Pinpoint the cell where the given text exists, returning its (x, y) midpoint coordinate. 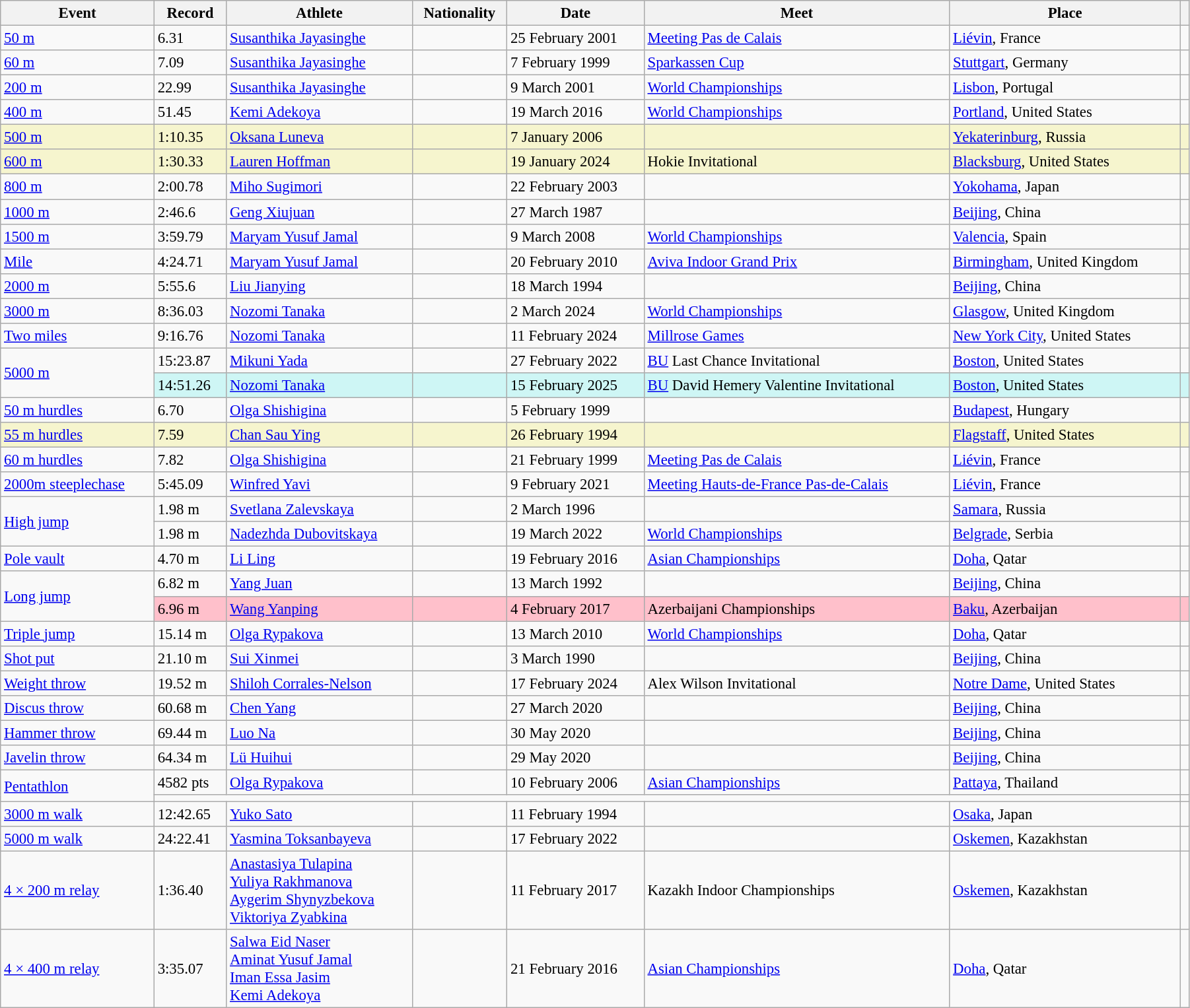
Oksana Luneva (320, 137)
3000 m (78, 311)
9 March 2008 (576, 236)
Meeting Hauts-de-France Pas-de-Calais (796, 485)
15:23.87 (190, 360)
Two miles (78, 336)
Long jump (78, 597)
2 March 2024 (576, 311)
2:46.6 (190, 212)
Lü Huihui (320, 758)
BU David Hemery Valentine Invitational (796, 386)
6.96 m (190, 609)
25 February 2001 (576, 38)
5000 m (78, 372)
Yang Juan (320, 584)
7.82 (190, 460)
2:00.78 (190, 187)
18 March 1994 (576, 286)
Azerbaijani Championships (796, 609)
600 m (78, 162)
Belgrade, Serbia (1065, 534)
Valencia, Spain (1065, 236)
Discus throw (78, 708)
17 February 2024 (576, 683)
3 March 1990 (576, 658)
7.09 (190, 63)
Meet (796, 13)
27 March 2020 (576, 708)
Athlete (320, 13)
4 February 2017 (576, 609)
Pentathlon (78, 786)
Kazakh Indoor Championships (796, 891)
24:22.41 (190, 839)
19 February 2016 (576, 559)
6.70 (190, 410)
Mile (78, 261)
Luo Na (320, 733)
Nadezhda Dubovitskaya (320, 534)
69.44 m (190, 733)
21.10 m (190, 658)
9 March 2001 (576, 88)
Place (1065, 13)
1:30.33 (190, 162)
12:42.65 (190, 815)
Date (576, 13)
29 May 2020 (576, 758)
3000 m walk (78, 815)
Alex Wilson Invitational (796, 683)
Yekaterinburg, Russia (1065, 137)
19 March 2022 (576, 534)
1:36.40 (190, 891)
19 March 2016 (576, 112)
1000 m (78, 212)
15.14 m (190, 634)
3:35.07 (190, 969)
Anastasiya TulapinaYuliya RakhmanovaAygerim ShynyzbekovaViktoriya Zyabkina (320, 891)
Samara, Russia (1065, 510)
15 February 2025 (576, 386)
21 February 2016 (576, 969)
Geng Xiujuan (320, 212)
13 March 1992 (576, 584)
Lauren Hoffman (320, 162)
Kemi Adekoya (320, 112)
50 m hurdles (78, 410)
5:45.09 (190, 485)
4 × 200 m relay (78, 891)
Weight throw (78, 683)
Aviva Indoor Grand Prix (796, 261)
10 February 2006 (576, 782)
Sparkassen Cup (796, 63)
30 May 2020 (576, 733)
Sui Xinmei (320, 658)
Liu Jianying (320, 286)
Pole vault (78, 559)
50 m (78, 38)
Flagstaff, United States (1065, 435)
1:10.35 (190, 137)
60.68 m (190, 708)
4.70 m (190, 559)
Yokohama, Japan (1065, 187)
800 m (78, 187)
5000 m walk (78, 839)
Li Ling (320, 559)
400 m (78, 112)
Glasgow, United Kingdom (1065, 311)
Javelin throw (78, 758)
Millrose Games (796, 336)
Hokie Invitational (796, 162)
22.99 (190, 88)
Stuttgart, Germany (1065, 63)
Salwa Eid NaserAminat Yusuf JamalIman Essa JasimKemi Adekoya (320, 969)
14:51.26 (190, 386)
Notre Dame, United States (1065, 683)
Mikuni Yada (320, 360)
4582 pts (190, 782)
2000 m (78, 286)
26 February 1994 (576, 435)
7 February 1999 (576, 63)
60 m (78, 63)
2000m steeplechase (78, 485)
Wang Yanping (320, 609)
New York City, United States (1065, 336)
11 February 2017 (576, 891)
Yasmina Toksanbayeva (320, 839)
4:24.71 (190, 261)
Osaka, Japan (1065, 815)
6.31 (190, 38)
High jump (78, 521)
500 m (78, 137)
BU Last Chance Invitational (796, 360)
8:36.03 (190, 311)
19.52 m (190, 683)
11 February 2024 (576, 336)
13 March 2010 (576, 634)
Record (190, 13)
20 February 2010 (576, 261)
27 February 2022 (576, 360)
Baku, Azerbaijan (1065, 609)
4 × 400 m relay (78, 969)
Nationality (460, 13)
21 February 1999 (576, 460)
9:16.76 (190, 336)
Svetlana Zalevskaya (320, 510)
1500 m (78, 236)
51.45 (190, 112)
Birmingham, United Kingdom (1065, 261)
Miho Sugimori (320, 187)
Pattaya, Thailand (1065, 782)
Yuko Sato (320, 815)
27 March 1987 (576, 212)
17 February 2022 (576, 839)
55 m hurdles (78, 435)
Hammer throw (78, 733)
11 February 1994 (576, 815)
Triple jump (78, 634)
64.34 m (190, 758)
Lisbon, Portugal (1065, 88)
5 February 1999 (576, 410)
Event (78, 13)
3:59.79 (190, 236)
Blacksburg, United States (1065, 162)
7.59 (190, 435)
Shiloh Corrales-Nelson (320, 683)
19 January 2024 (576, 162)
Portland, United States (1065, 112)
Budapest, Hungary (1065, 410)
9 February 2021 (576, 485)
6.82 m (190, 584)
Winfred Yavi (320, 485)
Chen Yang (320, 708)
7 January 2006 (576, 137)
22 February 2003 (576, 187)
60 m hurdles (78, 460)
Chan Sau Ying (320, 435)
2 March 1996 (576, 510)
Shot put (78, 658)
200 m (78, 88)
5:55.6 (190, 286)
